Detect which cell encompasses the target text, then output its (x, y) center coordinate. 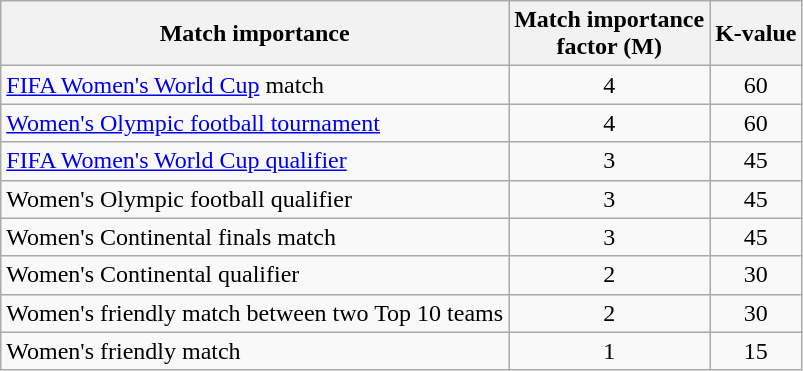
Match importance (255, 34)
Women's Olympic football qualifier (255, 199)
K-value (756, 34)
Women's Olympic football tournament (255, 123)
Women's friendly match between two Top 10 teams (255, 313)
Match importancefactor (M) (610, 34)
Women's Continental qualifier (255, 275)
15 (756, 351)
1 (610, 351)
FIFA Women's World Cup qualifier (255, 161)
Women's friendly match (255, 351)
FIFA Women's World Cup match (255, 85)
Women's Continental finals match (255, 237)
